Output the [X, Y] coordinate of the center of the cell containing the given text.  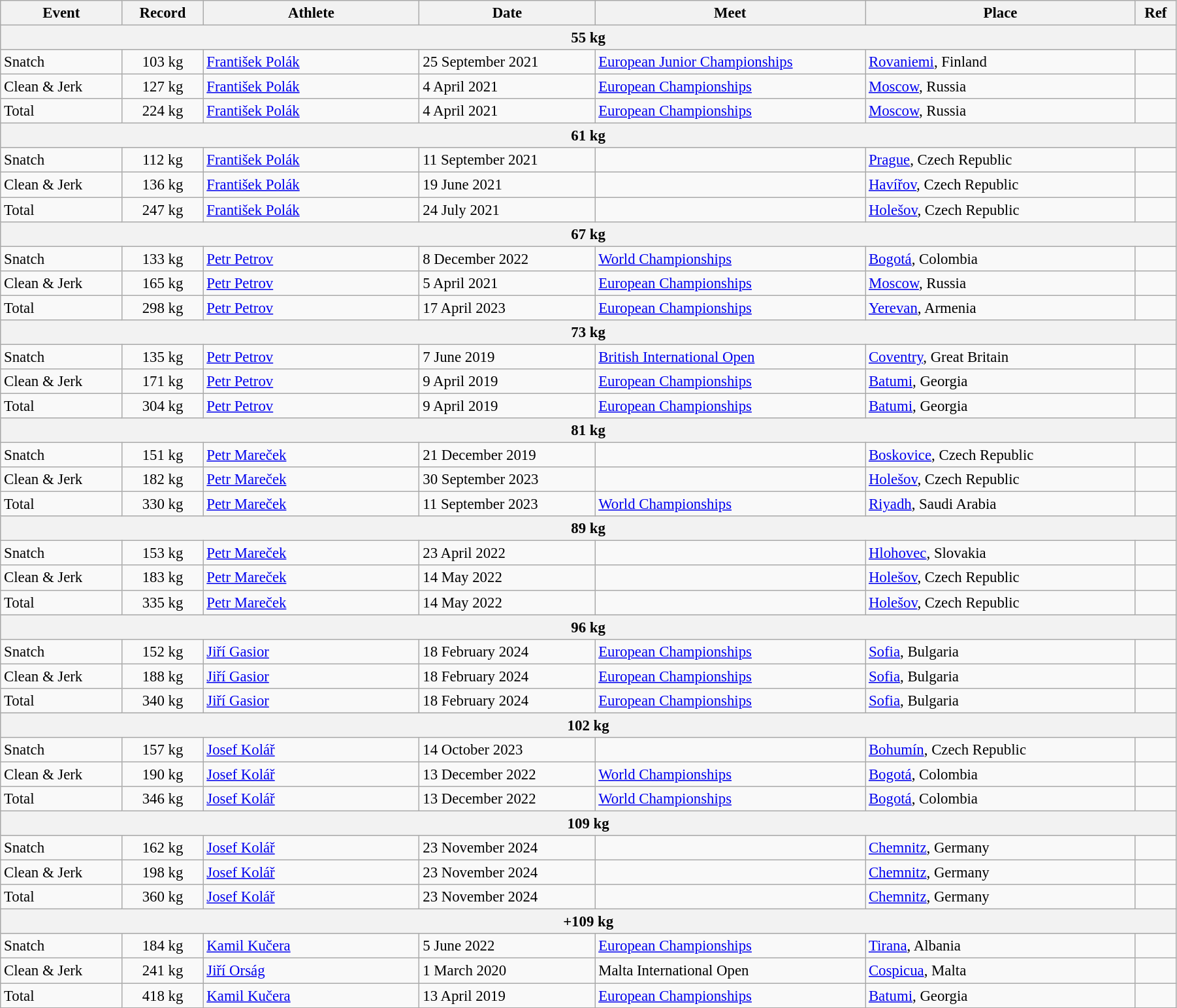
335 kg [163, 602]
330 kg [163, 504]
British International Open [730, 357]
8 December 2022 [507, 259]
171 kg [163, 382]
23 April 2022 [507, 553]
73 kg [588, 333]
5 April 2021 [507, 283]
224 kg [163, 111]
157 kg [163, 750]
24 July 2021 [507, 210]
Havířov, Czech Republic [1001, 185]
21 December 2019 [507, 455]
346 kg [163, 799]
109 kg [588, 824]
152 kg [163, 651]
360 kg [163, 897]
81 kg [588, 431]
Jiří Orság [311, 971]
241 kg [163, 971]
162 kg [163, 848]
298 kg [163, 308]
247 kg [163, 210]
Place [1001, 13]
136 kg [163, 185]
183 kg [163, 578]
103 kg [163, 62]
25 September 2021 [507, 62]
135 kg [163, 357]
89 kg [588, 528]
7 June 2019 [507, 357]
61 kg [588, 136]
190 kg [163, 774]
Hlohovec, Slovakia [1001, 553]
55 kg [588, 38]
184 kg [163, 947]
30 September 2023 [507, 480]
Bohumín, Czech Republic [1001, 750]
Prague, Czech Republic [1001, 160]
151 kg [163, 455]
Ref [1155, 13]
19 June 2021 [507, 185]
102 kg [588, 725]
+109 kg [588, 922]
Cospicua, Malta [1001, 971]
188 kg [163, 676]
418 kg [163, 996]
Date [507, 13]
5 June 2022 [507, 947]
Boskovice, Czech Republic [1001, 455]
Rovaniemi, Finland [1001, 62]
11 September 2021 [507, 160]
165 kg [163, 283]
European Junior Championships [730, 62]
1 March 2020 [507, 971]
17 April 2023 [507, 308]
112 kg [163, 160]
96 kg [588, 627]
182 kg [163, 480]
340 kg [163, 701]
133 kg [163, 259]
Meet [730, 13]
304 kg [163, 406]
11 September 2023 [507, 504]
67 kg [588, 234]
Yerevan, Armenia [1001, 308]
Record [163, 13]
Event [61, 13]
Coventry, Great Britain [1001, 357]
14 October 2023 [507, 750]
13 April 2019 [507, 996]
153 kg [163, 553]
Riyadh, Saudi Arabia [1001, 504]
Tirana, Albania [1001, 947]
198 kg [163, 873]
127 kg [163, 87]
Malta International Open [730, 971]
Athlete [311, 13]
